Pinpoint the cell where the given text exists, returning its [X, Y] midpoint coordinate. 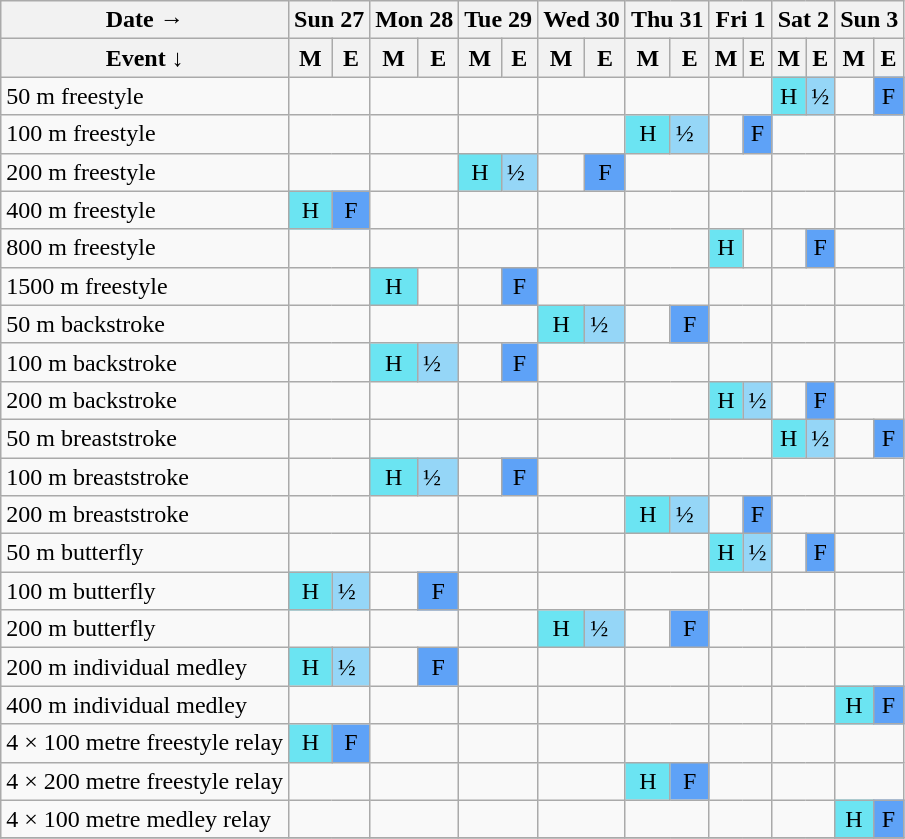
400 m freestyle [145, 210]
100 m breaststroke [145, 477]
Sat 2 [804, 20]
1500 m freestyle [145, 286]
200 m freestyle [145, 172]
Thu 31 [667, 20]
4 × 100 metre freestyle relay [145, 743]
Sun 3 [870, 20]
Event ↓ [145, 58]
4 × 200 metre freestyle relay [145, 781]
Fri 1 [740, 20]
200 m backstroke [145, 400]
Sun 27 [330, 20]
100 m butterfly [145, 591]
Date → [145, 20]
200 m butterfly [145, 629]
200 m breaststroke [145, 515]
800 m freestyle [145, 248]
100 m backstroke [145, 362]
4 × 100 metre medley relay [145, 819]
50 m backstroke [145, 324]
50 m butterfly [145, 553]
Wed 30 [582, 20]
Mon 28 [414, 20]
50 m breaststroke [145, 438]
50 m freestyle [145, 96]
400 m individual medley [145, 705]
200 m individual medley [145, 667]
Tue 29 [498, 20]
100 m freestyle [145, 134]
